From the cell containing the given text, extract its center point as (x, y) coordinate. 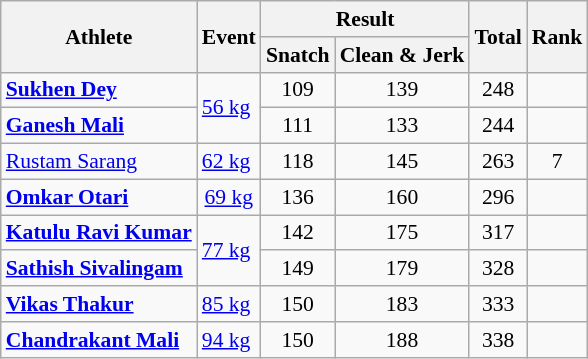
244 (498, 126)
109 (298, 90)
145 (402, 162)
183 (402, 304)
160 (402, 197)
Omkar Otari (99, 197)
Result (366, 19)
175 (402, 233)
328 (498, 269)
248 (498, 90)
77 kg (229, 250)
139 (402, 90)
Rank (558, 36)
Clean & Jerk (402, 55)
179 (402, 269)
7 (558, 162)
263 (498, 162)
Chandrakant Mali (99, 340)
333 (498, 304)
Athlete (99, 36)
317 (498, 233)
Katulu Ravi Kumar (99, 233)
Rustam Sarang (99, 162)
Vikas Thakur (99, 304)
56 kg (229, 108)
111 (298, 126)
133 (402, 126)
118 (298, 162)
94 kg (229, 340)
85 kg (229, 304)
149 (298, 269)
188 (402, 340)
296 (498, 197)
69 kg (229, 197)
Total (498, 36)
338 (498, 340)
Sathish Sivalingam (99, 269)
Event (229, 36)
62 kg (229, 162)
142 (298, 233)
Sukhen Dey (99, 90)
Snatch (298, 55)
136 (298, 197)
Ganesh Mali (99, 126)
